Pinpoint the cell where the given text exists, returning its (x, y) midpoint coordinate. 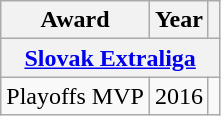
Playoffs MVP (76, 96)
Award (76, 20)
Slovak Extraliga (110, 58)
2016 (178, 96)
Year (178, 20)
